Search for the cell housing the specified text and yield its [X, Y] center coordinate. 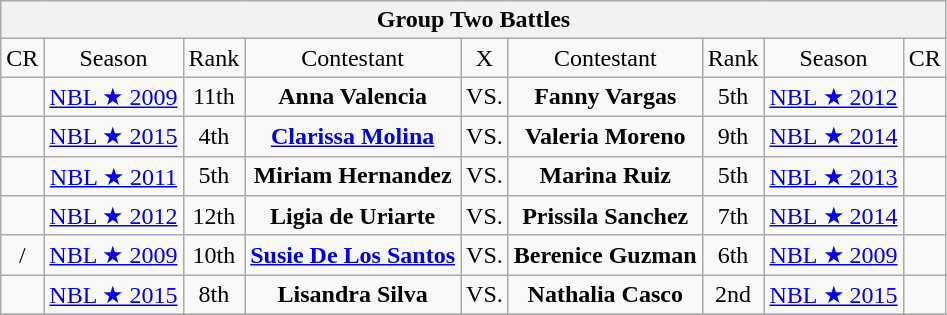
X [485, 58]
Valeria Moreno [605, 136]
11th [214, 97]
Prissila Sanchez [605, 216]
Lisandra Silva [353, 295]
Ligia de Uriarte [353, 216]
9th [733, 136]
Clarissa Molina [353, 136]
Group Two Battles [474, 20]
Nathalia Casco [605, 295]
Fanny Vargas [605, 97]
NBL ★ 2013 [834, 176]
10th [214, 255]
/ [22, 255]
6th [733, 255]
7th [733, 216]
2nd [733, 295]
Susie De Los Santos [353, 255]
Berenice Guzman [605, 255]
8th [214, 295]
NBL ★ 2011 [114, 176]
12th [214, 216]
Marina Ruiz [605, 176]
Miriam Hernandez [353, 176]
4th [214, 136]
Anna Valencia [353, 97]
